Determine the (X, Y) coordinate at the center of the cell enclosing the given text.  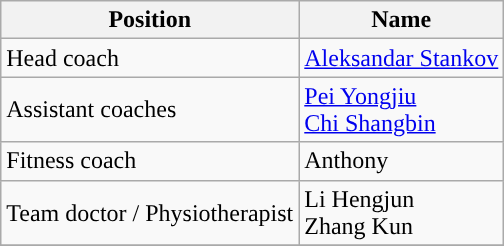
Team doctor / Physiotherapist (150, 212)
Li Hengjun Zhang Kun (402, 212)
Anthony (402, 161)
Position (150, 20)
Aleksandar Stankov (402, 58)
Fitness coach (150, 161)
Pei Yongjiu Chi Shangbin (402, 110)
Name (402, 20)
Head coach (150, 58)
Assistant coaches (150, 110)
